Search for the cell housing the specified text and yield its [X, Y] center coordinate. 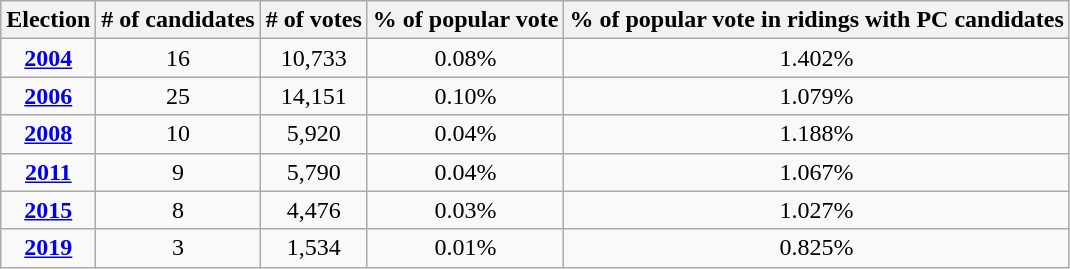
# of votes [314, 20]
0.01% [466, 248]
3 [178, 248]
1.079% [816, 96]
2006 [48, 96]
25 [178, 96]
5,790 [314, 172]
2011 [48, 172]
1,534 [314, 248]
% of popular vote in ridings with PC candidates [816, 20]
0.03% [466, 210]
2019 [48, 248]
0.10% [466, 96]
16 [178, 58]
9 [178, 172]
1.188% [816, 134]
Election [48, 20]
10 [178, 134]
2008 [48, 134]
1.402% [816, 58]
4,476 [314, 210]
10,733 [314, 58]
1.027% [816, 210]
0.08% [466, 58]
1.067% [816, 172]
# of candidates [178, 20]
2015 [48, 210]
5,920 [314, 134]
0.825% [816, 248]
% of popular vote [466, 20]
2004 [48, 58]
14,151 [314, 96]
8 [178, 210]
